From the cell containing the given text, extract its center point as [X, Y] coordinate. 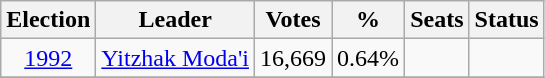
Seats [437, 20]
Votes [294, 20]
% [368, 20]
Yitzhak Moda'i [176, 58]
0.64% [368, 58]
Status [506, 20]
Leader [176, 20]
Election [48, 20]
1992 [48, 58]
16,669 [294, 58]
